Capture the cell that displays the provided text and extract its [X, Y] central coordinate. 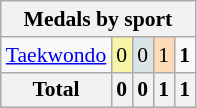
Medals by sport [98, 19]
Taekwondo [56, 55]
Total [56, 90]
